Detect which cell encompasses the target text, then output its [x, y] center coordinate. 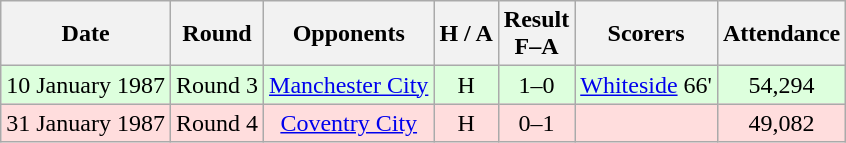
54,294 [781, 85]
Round 4 [216, 123]
Date [86, 34]
Attendance [781, 34]
1–0 [536, 85]
49,082 [781, 123]
0–1 [536, 123]
Whiteside 66' [646, 85]
ResultF–A [536, 34]
Manchester City [349, 85]
Coventry City [349, 123]
H / A [466, 34]
Round [216, 34]
Round 3 [216, 85]
31 January 1987 [86, 123]
Scorers [646, 34]
10 January 1987 [86, 85]
Opponents [349, 34]
